For the text-containing cell, return its midpoint in [x, y] coordinate format. 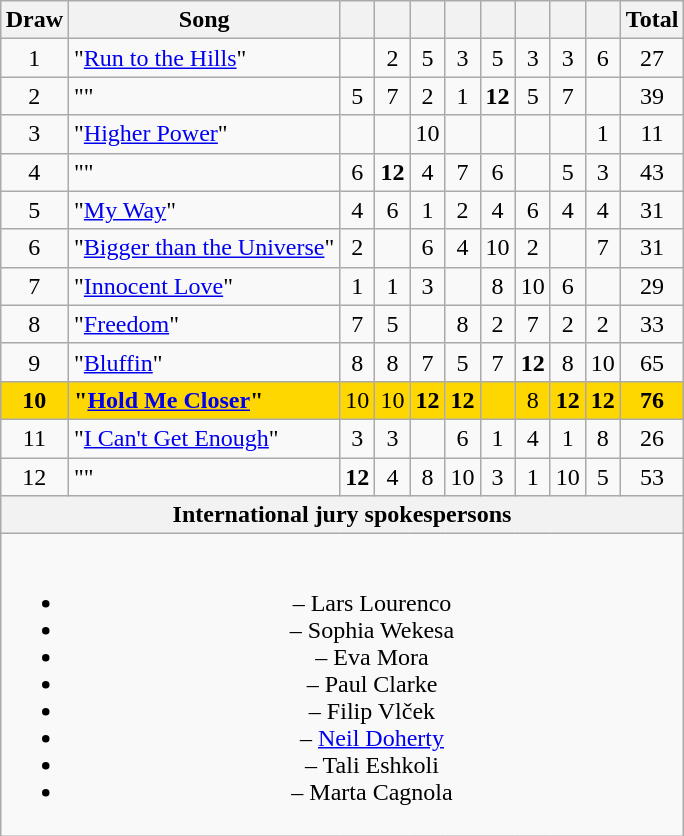
"Bigger than the Universe" [204, 248]
"I Can't Get Enough" [204, 438]
39 [652, 96]
26 [652, 438]
"Bluffin" [204, 362]
9 [34, 362]
"My Way" [204, 210]
Total [652, 20]
Song [204, 20]
"Hold Me Closer" [204, 400]
65 [652, 362]
"Run to the Hills" [204, 58]
43 [652, 172]
53 [652, 477]
– Lars Lourenco – Sophia Wekesa – Eva Mora – Paul Clarke – Filip Vlček – Neil Doherty – Tali Eshkoli – Marta Cagnola [342, 685]
76 [652, 400]
International jury spokespersons [342, 515]
Draw [34, 20]
"Higher Power" [204, 134]
27 [652, 58]
29 [652, 286]
33 [652, 324]
"Innocent Love" [204, 286]
"Freedom" [204, 324]
